From the cell containing the given text, extract its center point as (X, Y) coordinate. 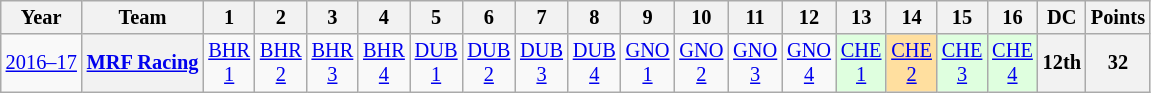
10 (701, 17)
MRF Racing (143, 63)
CHE2 (911, 63)
7 (542, 17)
GNO1 (648, 63)
CHE3 (962, 63)
Team (143, 17)
DUB3 (542, 63)
Points (1118, 17)
DUB2 (488, 63)
14 (911, 17)
CHE4 (1012, 63)
GNO3 (755, 63)
11 (755, 17)
BHR1 (229, 63)
3 (333, 17)
1 (229, 17)
4 (384, 17)
2016–17 (42, 63)
12th (1062, 63)
DC (1062, 17)
BHR3 (333, 63)
13 (861, 17)
9 (648, 17)
15 (962, 17)
BHR2 (281, 63)
16 (1012, 17)
DUB4 (594, 63)
Year (42, 17)
2 (281, 17)
32 (1118, 63)
8 (594, 17)
5 (436, 17)
DUB1 (436, 63)
6 (488, 17)
GNO4 (809, 63)
BHR4 (384, 63)
GNO2 (701, 63)
CHE1 (861, 63)
12 (809, 17)
